Extract the (X, Y) coordinate from the center of the cell holding the provided text.  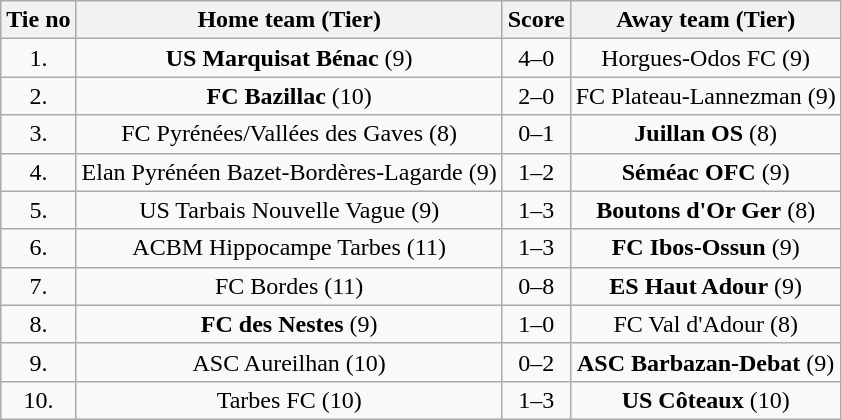
3. (38, 134)
FC Val d'Adour (8) (706, 324)
1–0 (536, 324)
Séméac OFC (9) (706, 172)
0–1 (536, 134)
ASC Aureilhan (10) (289, 362)
FC Plateau-Lannezman (9) (706, 96)
4–0 (536, 58)
1–2 (536, 172)
0–8 (536, 286)
4. (38, 172)
FC Bazillac (10) (289, 96)
FC des Nestes (9) (289, 324)
8. (38, 324)
Juillan OS (8) (706, 134)
5. (38, 210)
FC Ibos-Ossun (9) (706, 248)
FC Pyrénées/Vallées des Gaves (8) (289, 134)
Horgues-Odos FC (9) (706, 58)
10. (38, 400)
Elan Pyrénéen Bazet-Bordères-Lagarde (9) (289, 172)
US Marquisat Bénac (9) (289, 58)
ACBM Hippocampe Tarbes (11) (289, 248)
Tarbes FC (10) (289, 400)
Score (536, 20)
6. (38, 248)
2–0 (536, 96)
Boutons d'Or Ger (8) (706, 210)
ES Haut Adour (9) (706, 286)
9. (38, 362)
FC Bordes (11) (289, 286)
7. (38, 286)
US Côteaux (10) (706, 400)
US Tarbais Nouvelle Vague (9) (289, 210)
Away team (Tier) (706, 20)
2. (38, 96)
Home team (Tier) (289, 20)
Tie no (38, 20)
ASC Barbazan-Debat (9) (706, 362)
1. (38, 58)
0–2 (536, 362)
